Identify which cell holds the provided text, then report its [x, y] central coordinate. 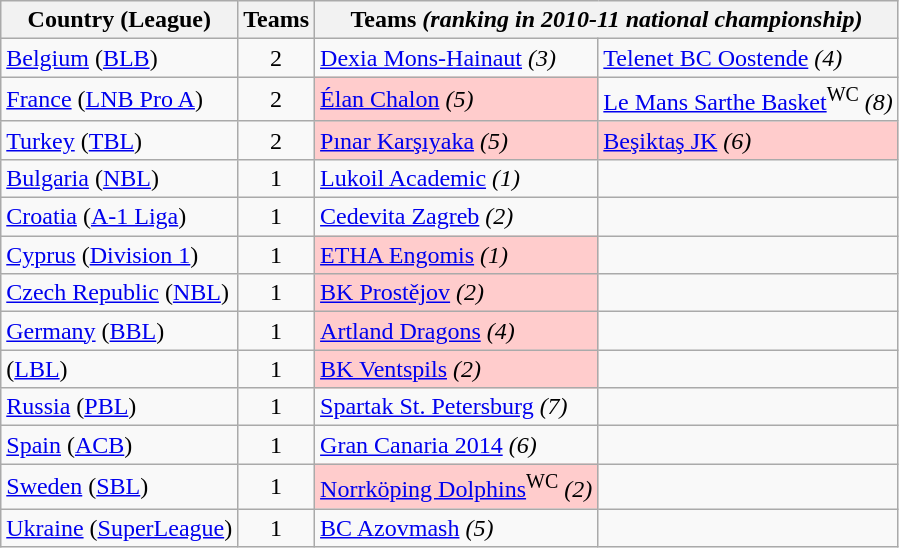
Lukoil Academic (1) [456, 178]
Élan Chalon (5) [456, 100]
Pınar Karşıyaka (5) [456, 140]
Gran Canaria 2014 (6) [456, 445]
Beşiktaş JK (6) [748, 140]
Spartak St. Petersburg (7) [456, 407]
Telenet BC Oostende (4) [748, 58]
Sweden (SBL) [120, 486]
Ukraine (SuperLeague) [120, 528]
Russia (PBL) [120, 407]
(LBL) [120, 369]
BK Ventspils (2) [456, 369]
Country (League) [120, 20]
BC Azovmash (5) [456, 528]
France (LNB Pro A) [120, 100]
Le Mans Sarthe BasketWC (8) [748, 100]
Czech Republic (NBL) [120, 293]
Cyprus (Division 1) [120, 255]
Artland Dragons (4) [456, 331]
Spain (ACB) [120, 445]
Teams (ranking in 2010-11 national championship) [607, 20]
Croatia (A-1 Liga) [120, 217]
Belgium (BLB) [120, 58]
Germany (BBL) [120, 331]
ETHA Engomis (1) [456, 255]
Dexia Mons-Hainaut (3) [456, 58]
Norrköping DolphinsWC (2) [456, 486]
Teams [276, 20]
Cedevita Zagreb (2) [456, 217]
BK Prostějov (2) [456, 293]
Bulgaria (NBL) [120, 178]
Turkey (TBL) [120, 140]
